Pinpoint the cell where the given text exists, returning its [X, Y] midpoint coordinate. 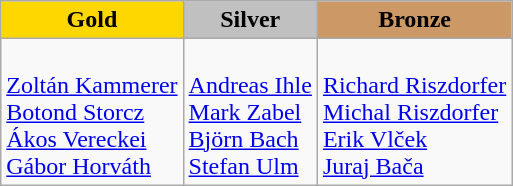
Andreas IhleMark ZabelBjörn BachStefan Ulm [250, 112]
Richard RiszdorferMichal RiszdorferErik VlčekJuraj Bača [414, 112]
Gold [92, 20]
Silver [250, 20]
Zoltán KammererBotond StorczÁkos VereckeiGábor Horváth [92, 112]
Bronze [414, 20]
